Scan for the cell matching the given text and deliver its (x, y) coordinate at center. 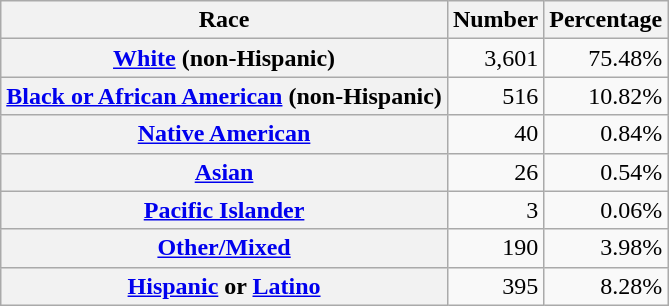
Percentage (606, 20)
Hispanic or Latino (224, 286)
395 (495, 286)
Number (495, 20)
3,601 (495, 58)
Black or African American (non-Hispanic) (224, 96)
516 (495, 96)
0.84% (606, 134)
26 (495, 172)
3.98% (606, 248)
10.82% (606, 96)
3 (495, 210)
40 (495, 134)
White (non-Hispanic) (224, 58)
Race (224, 20)
190 (495, 248)
0.06% (606, 210)
Pacific Islander (224, 210)
Asian (224, 172)
Native American (224, 134)
Other/Mixed (224, 248)
0.54% (606, 172)
75.48% (606, 58)
8.28% (606, 286)
